Find where the given text appears and provide that cell's center as (x, y) coordinate. 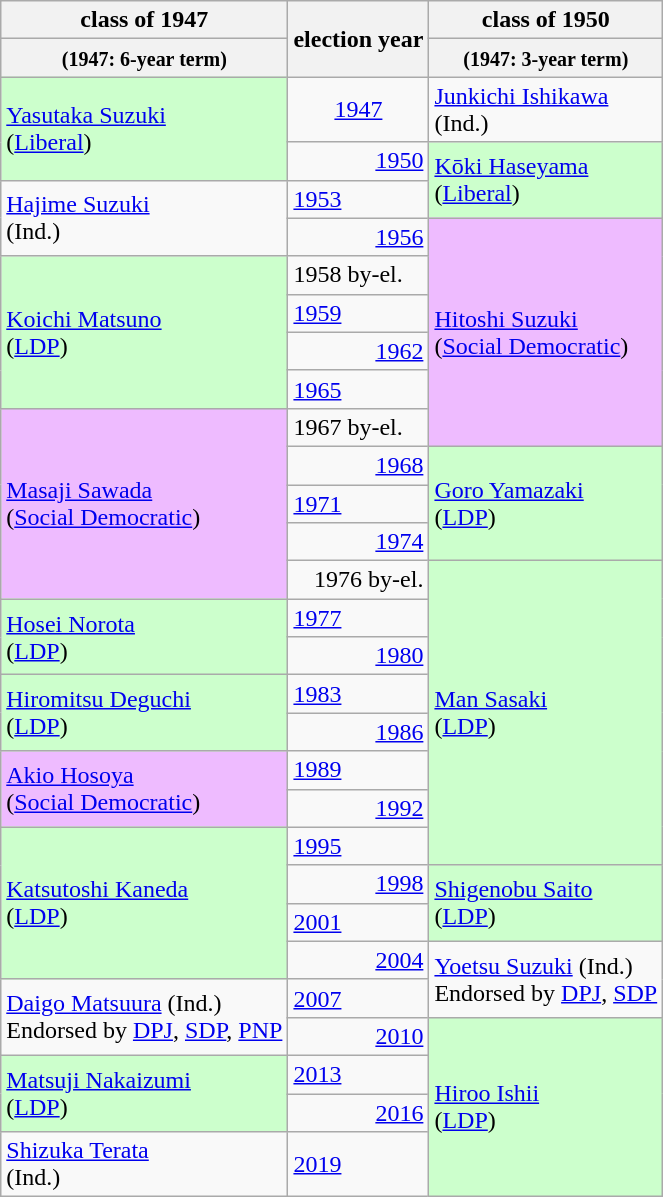
(1947: 3-year term) (546, 58)
1956 (358, 237)
class of 1947 (144, 20)
1986 (358, 732)
Katsutoshi Kaneda(LDP) (144, 903)
1995 (358, 846)
(1947: 6-year term) (144, 58)
Yasutaka Suzuki(Liberal) (144, 128)
Goro Yamazaki(LDP) (546, 503)
Matsuji Nakaizumi(LDP) (144, 1093)
2013 (358, 1074)
1989 (358, 770)
Shigenobu Saito(LDP) (546, 903)
1950 (358, 161)
Hitoshi Suzuki(Social Democratic) (546, 332)
election year (358, 39)
1977 (358, 618)
1992 (358, 808)
1998 (358, 884)
2016 (358, 1113)
class of 1950 (546, 20)
1976 by-el. (358, 580)
Shizuka Terata(Ind.) (144, 1164)
Yoetsu Suzuki (Ind.)Endorsed by DPJ, SDP (546, 979)
1967 by-el. (358, 427)
1962 (358, 351)
1971 (358, 503)
Man Sasaki(LDP) (546, 713)
1983 (358, 694)
2019 (358, 1164)
Koichi Matsuno(LDP) (144, 332)
Hajime Suzuki(Ind.) (144, 218)
Daigo Matsuura (Ind.)Endorsed by DPJ, SDP, PNP (144, 1017)
1959 (358, 313)
Masaji Sawada(Social Democratic) (144, 503)
Hosei Norota(LDP) (144, 637)
1965 (358, 389)
Kōki Haseyama(Liberal) (546, 180)
1980 (358, 656)
1947 (358, 110)
Hiroo Ishii(LDP) (546, 1106)
2007 (358, 998)
Akio Hosoya(Social Democratic) (144, 789)
1968 (358, 465)
Hiromitsu Deguchi(LDP) (144, 713)
2010 (358, 1036)
1974 (358, 542)
2004 (358, 960)
2001 (358, 922)
Junkichi Ishikawa(Ind.) (546, 110)
1953 (358, 199)
1958 by-el. (358, 275)
